Detect which cell encompasses the target text, then output its (X, Y) center coordinate. 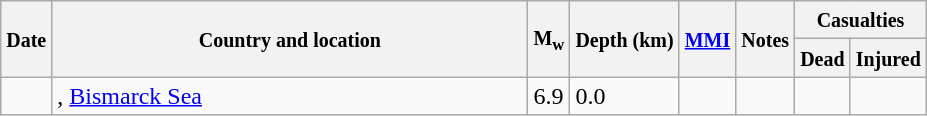
Notes (766, 39)
Injured (888, 58)
Country and location (290, 39)
0.0 (624, 96)
Depth (km) (624, 39)
Date (26, 39)
Dead (823, 58)
MMI (708, 39)
Casualties (861, 20)
Mw (549, 39)
6.9 (549, 96)
, Bismarck Sea (290, 96)
